Detect which cell encompasses the target text, then output its (X, Y) center coordinate. 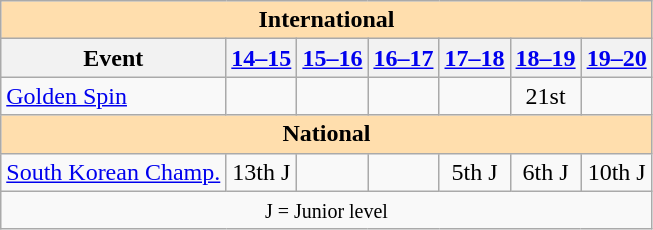
19–20 (616, 58)
J = Junior level (326, 210)
International (326, 20)
South Korean Champ. (114, 172)
14–15 (262, 58)
6th J (546, 172)
13th J (262, 172)
16–17 (404, 58)
17–18 (474, 58)
18–19 (546, 58)
Golden Spin (114, 96)
5th J (474, 172)
15–16 (332, 58)
Event (114, 58)
10th J (616, 172)
National (326, 134)
21st (546, 96)
